Return the (X, Y) coordinate for the center point of the cell that contains the specified text.  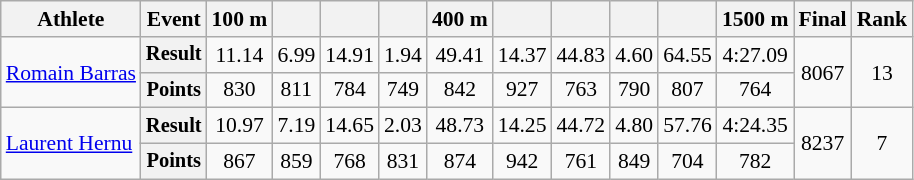
927 (522, 90)
4.80 (634, 126)
830 (240, 90)
57.76 (688, 126)
44.72 (582, 126)
859 (296, 162)
763 (582, 90)
14.37 (522, 55)
807 (688, 90)
6.99 (296, 55)
942 (522, 162)
49.41 (460, 55)
Rank (882, 19)
11.14 (240, 55)
Athlete (71, 19)
7 (882, 144)
874 (460, 162)
48.73 (460, 126)
4:24.35 (756, 126)
14.65 (350, 126)
842 (460, 90)
Event (174, 19)
13 (882, 72)
8237 (823, 144)
849 (634, 162)
100 m (240, 19)
14.91 (350, 55)
64.55 (688, 55)
8067 (823, 72)
784 (350, 90)
Laurent Hernu (71, 144)
782 (756, 162)
44.83 (582, 55)
749 (403, 90)
768 (350, 162)
Romain Barras (71, 72)
831 (403, 162)
4:27.09 (756, 55)
2.03 (403, 126)
811 (296, 90)
761 (582, 162)
10.97 (240, 126)
1.94 (403, 55)
790 (634, 90)
4.60 (634, 55)
400 m (460, 19)
764 (756, 90)
1500 m (756, 19)
14.25 (522, 126)
704 (688, 162)
7.19 (296, 126)
867 (240, 162)
Final (823, 19)
